Locate the cell with the specified text and output its [X, Y] center coordinate. 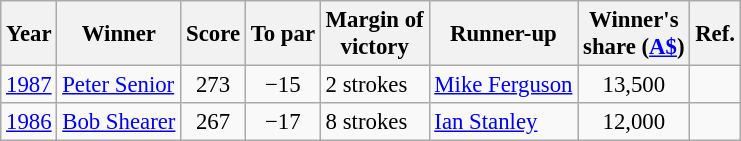
Margin ofvictory [374, 34]
13,500 [634, 85]
273 [214, 85]
267 [214, 122]
8 strokes [374, 122]
Runner-up [504, 34]
Bob Shearer [119, 122]
Winner'sshare (A$) [634, 34]
Winner [119, 34]
2 strokes [374, 85]
1987 [29, 85]
1986 [29, 122]
−17 [282, 122]
12,000 [634, 122]
To par [282, 34]
Peter Senior [119, 85]
Score [214, 34]
Ian Stanley [504, 122]
Mike Ferguson [504, 85]
−15 [282, 85]
Ref. [715, 34]
Year [29, 34]
